Pinpoint the cell where the given text exists, returning its (x, y) midpoint coordinate. 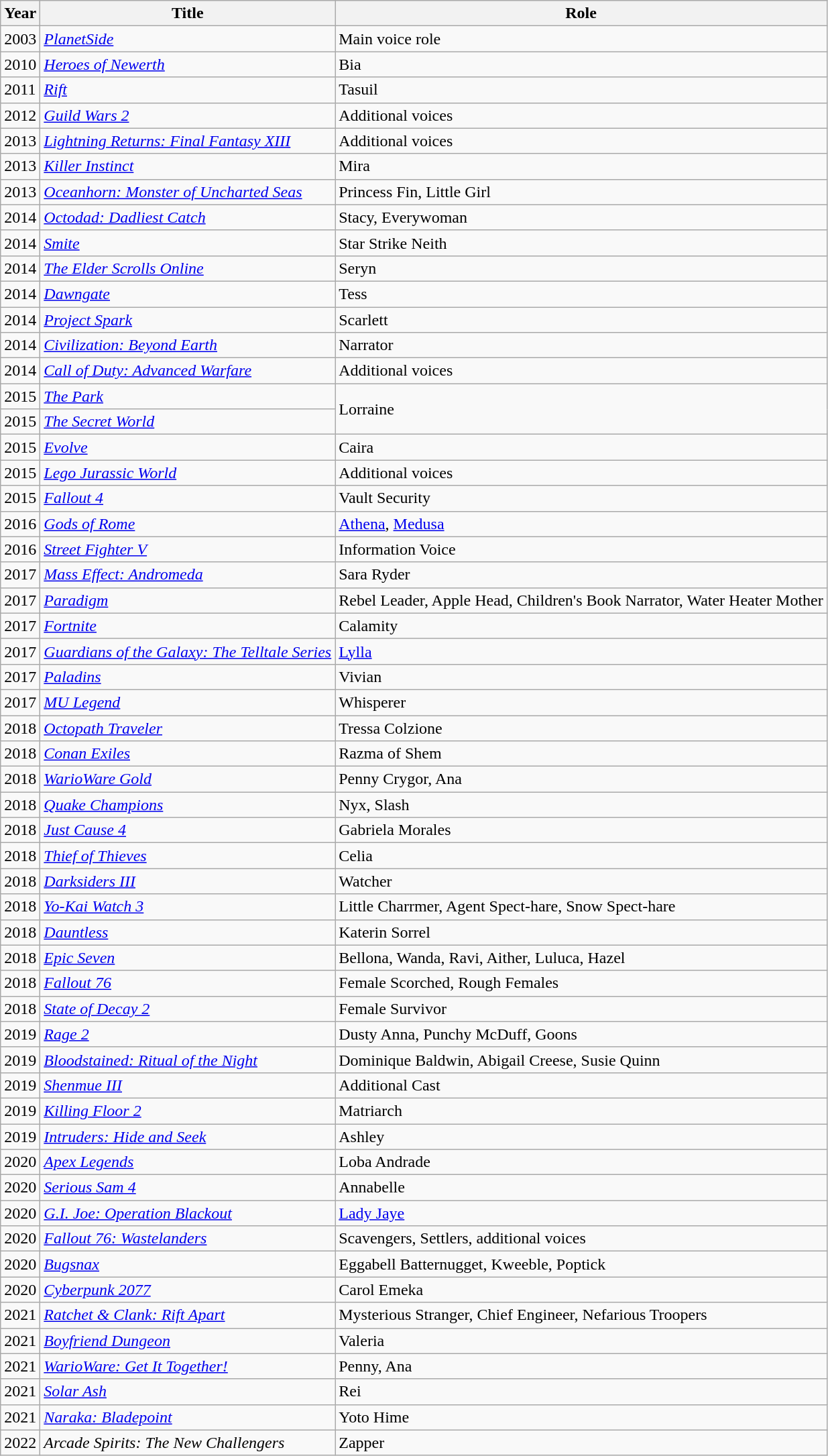
Female Survivor (581, 1009)
Ashley (581, 1137)
Tasuil (581, 90)
Killing Floor 2 (188, 1111)
Apex Legends (188, 1162)
Year (20, 13)
Guild Wars 2 (188, 115)
Razma of Shem (581, 754)
Vivian (581, 677)
Penny, Ana (581, 1366)
Lady Jaye (581, 1213)
Octodad: Dadliest Catch (188, 217)
Gods of Rome (188, 524)
Carol Emeka (581, 1290)
Darksiders III (188, 881)
Little Charrmer, Agent Spect-hare, Snow Spect-hare (581, 907)
Intruders: Hide and Seek (188, 1137)
Fallout 76 (188, 983)
State of Decay 2 (188, 1009)
Celia (581, 856)
Zapper (581, 1443)
Project Spark (188, 320)
Rage 2 (188, 1034)
Princess Fin, Little Girl (581, 192)
Smite (188, 243)
Tess (581, 294)
Fallout 76: Wastelanders (188, 1239)
Naraka: Bladepoint (188, 1417)
Mysterious Stranger, Chief Engineer, Nefarious Troopers (581, 1315)
Killer Instinct (188, 166)
Additional Cast (581, 1085)
WarioWare: Get It Together! (188, 1366)
Heroes of Newerth (188, 64)
Rebel Leader, Apple Head, Children's Book Narrator, Water Heater Mother (581, 600)
Title (188, 13)
Main voice role (581, 39)
Paradigm (188, 600)
Shenmue III (188, 1085)
Just Cause 4 (188, 830)
Female Scorched, Rough Females (581, 983)
Role (581, 13)
Mira (581, 166)
Caira (581, 447)
Quake Champions (188, 805)
Guardians of the Galaxy: The Telltale Series (188, 651)
The Secret World (188, 422)
Stacy, Everywoman (581, 217)
Athena, Medusa (581, 524)
Epic Seven (188, 958)
Lego Jurassic World (188, 473)
PlanetSide (188, 39)
Narrator (581, 345)
Boyfriend Dungeon (188, 1341)
Annabelle (581, 1188)
Scavengers, Settlers, additional voices (581, 1239)
Oceanhorn: Monster of Uncharted Seas (188, 192)
Lylla (581, 651)
Thief of Thieves (188, 856)
Bellona, Wanda, Ravi, Aither, Luluca, Hazel (581, 958)
2012 (20, 115)
Nyx, Slash (581, 805)
Evolve (188, 447)
G.I. Joe: Operation Blackout (188, 1213)
2022 (20, 1443)
Penny Crygor, Ana (581, 779)
Dominique Baldwin, Abigail Creese, Susie Quinn (581, 1060)
Star Strike Neith (581, 243)
Octopath Traveler (188, 728)
Paladins (188, 677)
Information Voice (581, 549)
Fortnite (188, 626)
Call of Duty: Advanced Warfare (188, 371)
Tressa Colzione (581, 728)
Civilization: Beyond Earth (188, 345)
WarioWare Gold (188, 779)
2011 (20, 90)
Rei (581, 1392)
Solar Ash (188, 1392)
Valeria (581, 1341)
Yoto Hime (581, 1417)
Whisperer (581, 702)
Katerin Sorrel (581, 932)
The Elder Scrolls Online (188, 268)
2003 (20, 39)
Street Fighter V (188, 549)
Bia (581, 64)
Vault Security (581, 498)
Serious Sam 4 (188, 1188)
Scarlett (581, 320)
Bloodstained: Ritual of the Night (188, 1060)
Conan Exiles (188, 754)
Eggabell Batternugget, Kweeble, Poptick (581, 1264)
Lightning Returns: Final Fantasy XIII (188, 141)
Matriarch (581, 1111)
Arcade Spirits: The New Challengers (188, 1443)
Rift (188, 90)
Watcher (581, 881)
Lorraine (581, 409)
Dauntless (188, 932)
Yo-Kai Watch 3 (188, 907)
2010 (20, 64)
Dusty Anna, Punchy McDuff, Goons (581, 1034)
The Park (188, 396)
Cyberpunk 2077 (188, 1290)
MU Legend (188, 702)
Loba Andrade (581, 1162)
Dawngate (188, 294)
Bugsnax (188, 1264)
Gabriela Morales (581, 830)
Sara Ryder (581, 575)
Calamity (581, 626)
Seryn (581, 268)
Ratchet & Clank: Rift Apart (188, 1315)
Fallout 4 (188, 498)
Mass Effect: Andromeda (188, 575)
